From the cell containing the given text, extract its center point as [X, Y] coordinate. 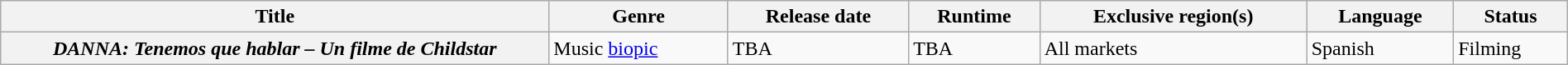
Title [275, 17]
Status [1511, 17]
All markets [1173, 48]
Runtime [974, 17]
Spanish [1379, 48]
Filming [1511, 48]
DANNA: Tenemos que hablar – Un filme de Childstar [275, 48]
Exclusive region(s) [1173, 17]
Language [1379, 17]
Music biopic [638, 48]
Release date [818, 17]
Genre [638, 17]
